Identify which cell holds the provided text, then report its (X, Y) central coordinate. 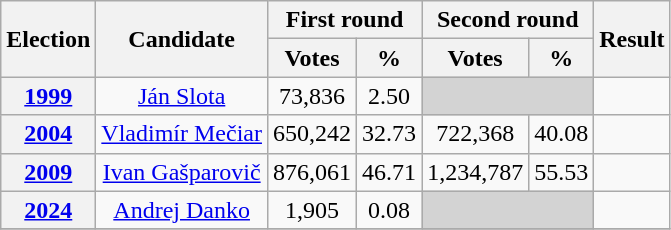
650,242 (312, 134)
32.73 (390, 134)
2004 (48, 134)
Candidate (182, 39)
First round (344, 20)
Second round (508, 20)
722,368 (476, 134)
2.50 (390, 96)
46.71 (390, 172)
55.53 (562, 172)
1,905 (312, 210)
1999 (48, 96)
40.08 (562, 134)
Result (632, 39)
2009 (48, 172)
Andrej Danko (182, 210)
1,234,787 (476, 172)
Ivan Gašparovič (182, 172)
Election (48, 39)
Ján Slota (182, 96)
876,061 (312, 172)
0.08 (390, 210)
73,836 (312, 96)
2024 (48, 210)
Vladimír Mečiar (182, 134)
